Find where the given text appears and provide that cell's center as [X, Y] coordinate. 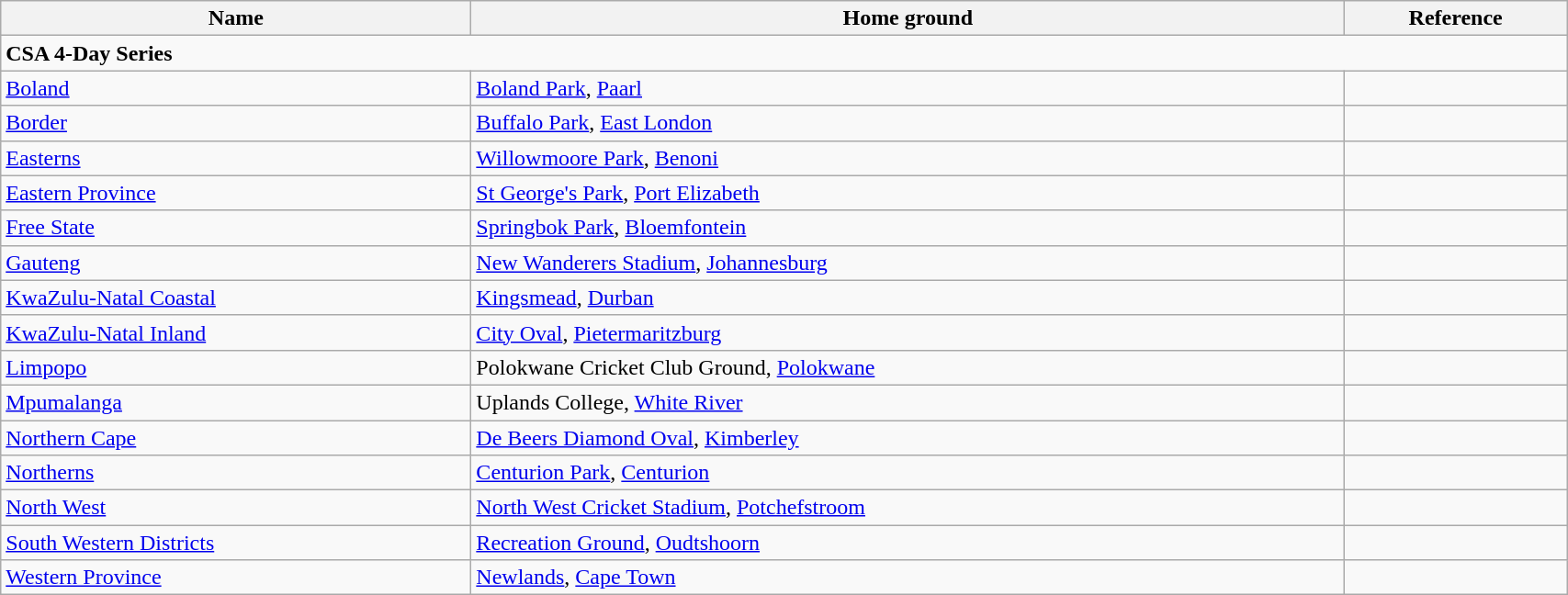
New Wanderers Stadium, Johannesburg [908, 263]
North West Cricket Stadium, Potchefstroom [908, 508]
CSA 4-Day Series [784, 53]
Northerns [236, 473]
Home ground [908, 18]
Reference [1456, 18]
Boland [236, 88]
North West [236, 508]
Willowmoore Park, Benoni [908, 158]
Newlands, Cape Town [908, 578]
Eastern Province [236, 193]
Name [236, 18]
KwaZulu-Natal Coastal [236, 297]
Springbok Park, Bloemfontein [908, 228]
Recreation Ground, Oudtshoorn [908, 543]
Buffalo Park, East London [908, 123]
Uplands College, White River [908, 402]
Boland Park, Paarl [908, 88]
St George's Park, Port Elizabeth [908, 193]
Free State [236, 228]
Easterns [236, 158]
Kingsmead, Durban [908, 297]
Gauteng [236, 263]
Northern Cape [236, 438]
De Beers Diamond Oval, Kimberley [908, 438]
KwaZulu-Natal Inland [236, 332]
South Western Districts [236, 543]
Centurion Park, Centurion [908, 473]
City Oval, Pietermaritzburg [908, 332]
Limpopo [236, 367]
Border [236, 123]
Polokwane Cricket Club Ground, Polokwane [908, 367]
Western Province [236, 578]
Mpumalanga [236, 402]
